Extract the [X, Y] coordinate from the center of the cell holding the provided text.  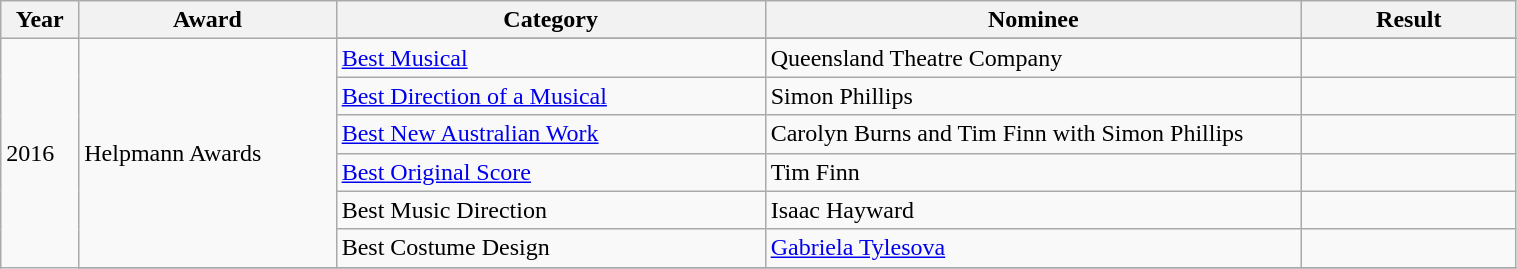
Best New Australian Work [550, 134]
Queensland Theatre Company [1033, 58]
Best Original Score [550, 172]
Isaac Hayward [1033, 210]
Best Music Direction [550, 210]
Best Costume Design [550, 248]
Best Musical [550, 58]
Category [550, 20]
Result [1408, 20]
Tim Finn [1033, 172]
Helpmann Awards [208, 153]
Gabriela Tylesova [1033, 248]
Award [208, 20]
Simon Phillips [1033, 96]
Year [40, 20]
Best Direction of a Musical [550, 96]
2016 [40, 153]
Nominee [1033, 20]
Carolyn Burns and Tim Finn with Simon Phillips [1033, 134]
